Determine the [x, y] coordinate at the center of the cell enclosing the given text.  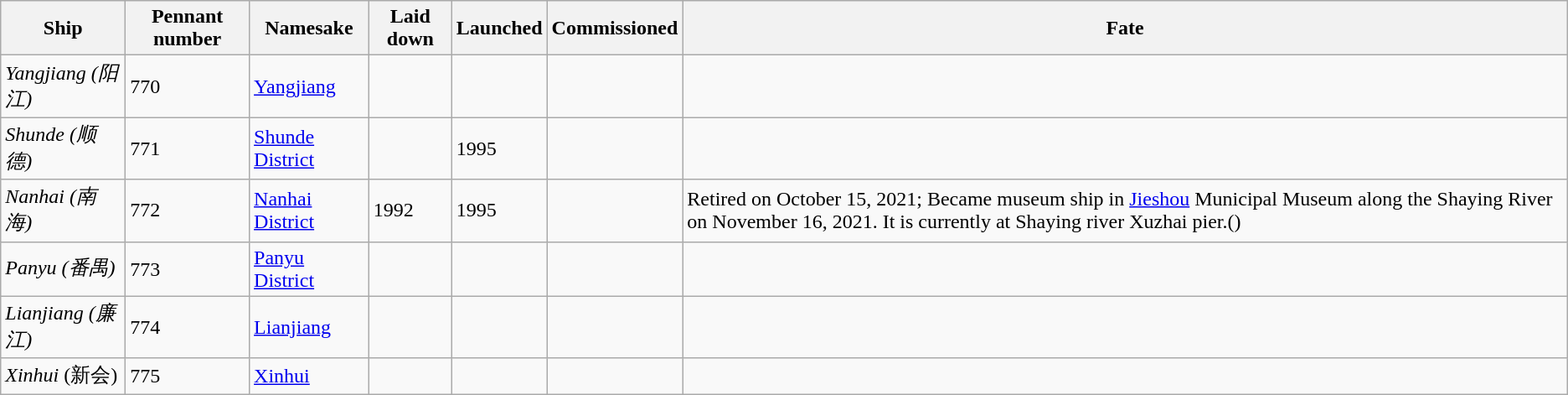
1992 [410, 210]
770 [188, 86]
Laid down [410, 29]
Commissioned [615, 29]
Yangjiang [310, 86]
Pennant number [188, 29]
Ship [64, 29]
772 [188, 210]
Yangjiang (阳江) [64, 86]
Lianjiang (廉江) [64, 327]
Shunde (顺德) [64, 148]
Fate [1125, 29]
Shunde District [310, 148]
774 [188, 327]
773 [188, 268]
Nanhai (南海) [64, 210]
Xinhui [310, 376]
Panyu District [310, 268]
771 [188, 148]
Xinhui (新会) [64, 376]
775 [188, 376]
Nanhai District [310, 210]
Namesake [310, 29]
Lianjiang [310, 327]
Launched [499, 29]
Panyu (番禺) [64, 268]
